Return the (x, y) coordinate for the center point of the cell that contains the specified text.  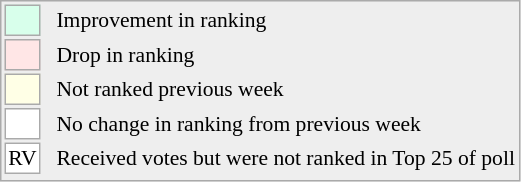
Received votes but were not ranked in Top 25 of poll (286, 158)
RV (22, 158)
No change in ranking from previous week (286, 124)
Drop in ranking (286, 55)
Improvement in ranking (286, 20)
Not ranked previous week (286, 90)
